Output the [X, Y] coordinate of the center of the cell containing the given text.  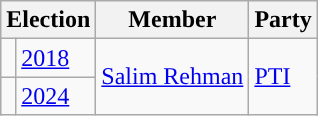
Party [283, 20]
Election [48, 20]
2018 [56, 58]
Salim Rehman [172, 77]
2024 [56, 96]
Member [172, 20]
PTI [283, 77]
